Return the (x, y) coordinate for the center point of the cell that contains the specified text.  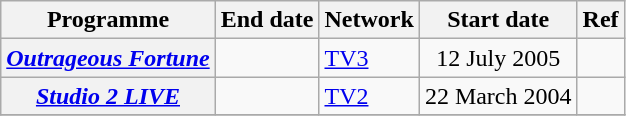
22 March 2004 (498, 96)
Outrageous Fortune (108, 58)
12 July 2005 (498, 58)
Network (369, 20)
Start date (498, 20)
Ref (600, 20)
TV3 (369, 58)
End date (267, 20)
Programme (108, 20)
TV2 (369, 96)
Studio 2 LIVE (108, 96)
